From the cell containing the given text, extract its center point as [X, Y] coordinate. 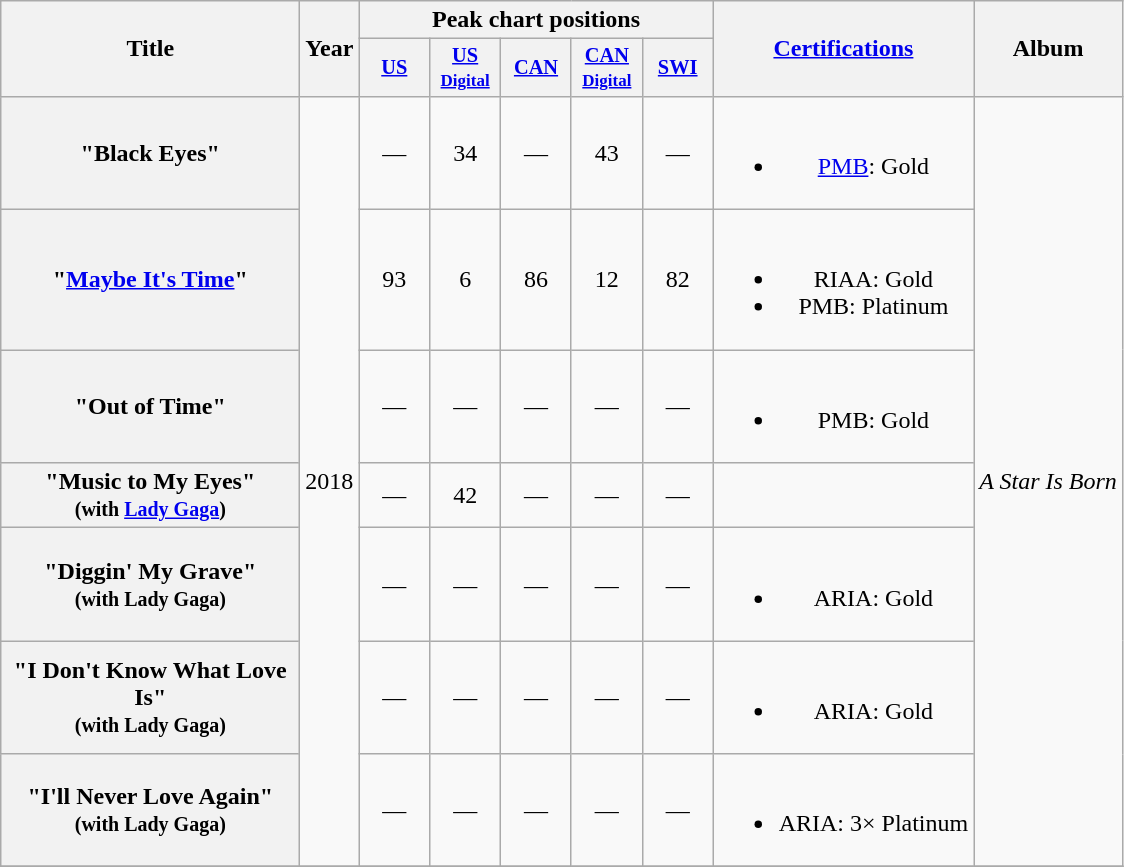
82 [678, 280]
"I Don't Know What Love Is"(with Lady Gaga) [150, 698]
93 [394, 280]
"Diggin' My Grave"(with Lady Gaga) [150, 584]
Year [330, 49]
"I'll Never Love Again"(with Lady Gaga) [150, 810]
CANDigital [606, 68]
86 [536, 280]
"Maybe It's Time" [150, 280]
42 [466, 496]
RIAA: GoldPMB: Platinum [844, 280]
USDigital [466, 68]
CAN [536, 68]
Album [1048, 49]
US [394, 68]
ARIA: 3× Platinum [844, 810]
SWI [678, 68]
34 [466, 152]
"Out of Time" [150, 406]
"Black Eyes" [150, 152]
43 [606, 152]
Certifications [844, 49]
"Music to My Eyes"(with Lady Gaga) [150, 496]
12 [606, 280]
Title [150, 49]
2018 [330, 481]
Peak chart positions [536, 20]
A Star Is Born [1048, 481]
6 [466, 280]
